Locate the cell with the specified text and output its (x, y) center coordinate. 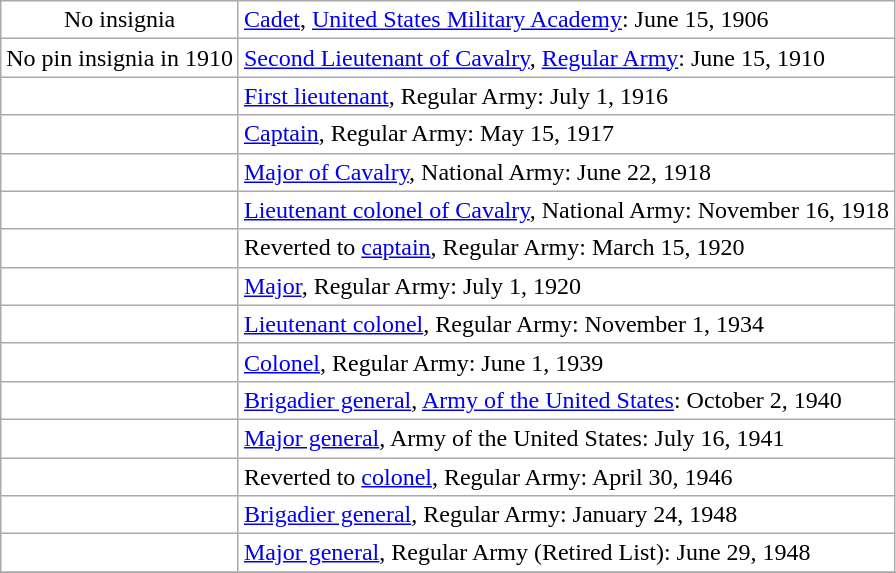
No insignia (120, 20)
Brigadier general, Army of the United States: October 2, 1940 (566, 400)
Major, Regular Army: July 1, 1920 (566, 286)
Lieutenant colonel of Cavalry, National Army: November 16, 1918 (566, 210)
No pin insignia in 1910 (120, 58)
Lieutenant colonel, Regular Army: November 1, 1934 (566, 324)
Major of Cavalry, National Army: June 22, 1918 (566, 172)
Reverted to colonel, Regular Army: April 30, 1946 (566, 477)
Colonel, Regular Army: June 1, 1939 (566, 362)
Second Lieutenant of Cavalry, Regular Army: June 15, 1910 (566, 58)
Major general, Regular Army (Retired List): June 29, 1948 (566, 553)
Captain, Regular Army: May 15, 1917 (566, 134)
First lieutenant, Regular Army: July 1, 1916 (566, 96)
Brigadier general, Regular Army: January 24, 1948 (566, 515)
Cadet, United States Military Academy: June 15, 1906 (566, 20)
Reverted to captain, Regular Army: March 15, 1920 (566, 248)
Major general, Army of the United States: July 16, 1941 (566, 438)
